Return [x, y] of the center of cell containing provided text 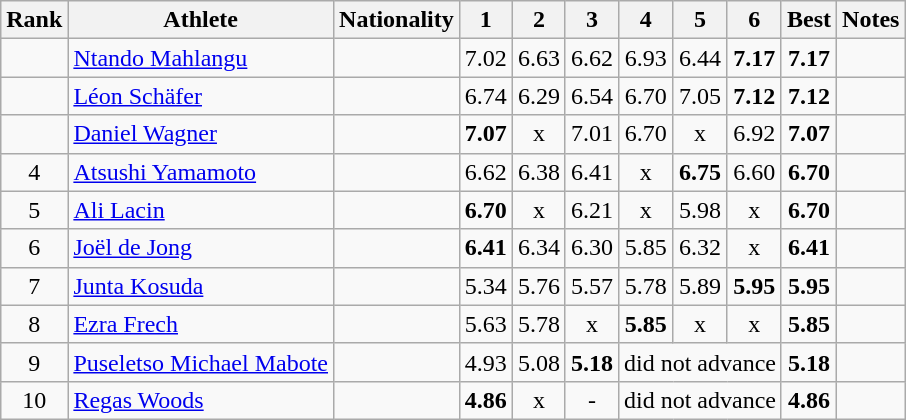
Rank [34, 20]
Ntando Mahlangu [201, 58]
2 [538, 20]
5.89 [700, 286]
Ali Lacin [201, 210]
5.63 [486, 324]
5.08 [538, 362]
8 [34, 324]
4.93 [486, 362]
Best [808, 20]
6.75 [700, 172]
Ezra Frech [201, 324]
Daniel Wagner [201, 134]
6.38 [538, 172]
Joël de Jong [201, 248]
Athlete [201, 20]
6.32 [700, 248]
9 [34, 362]
10 [34, 400]
6.92 [754, 134]
6.30 [592, 248]
7.01 [592, 134]
6.93 [645, 58]
5.76 [538, 286]
6.74 [486, 96]
7.02 [486, 58]
1 [486, 20]
3 [592, 20]
Atsushi Yamamoto [201, 172]
6.60 [754, 172]
Regas Woods [201, 400]
5.34 [486, 286]
5.57 [592, 286]
6.21 [592, 210]
- [592, 400]
Léon Schäfer [201, 96]
6.29 [538, 96]
6.44 [700, 58]
6.54 [592, 96]
Junta Kosuda [201, 286]
5.98 [700, 210]
7.05 [700, 96]
Nationality [397, 20]
7 [34, 286]
Notes [871, 20]
6.63 [538, 58]
6.34 [538, 248]
Puseletso Michael Mabote [201, 362]
